Return the (x, y) coordinate for the center point of the cell that contains the specified text.  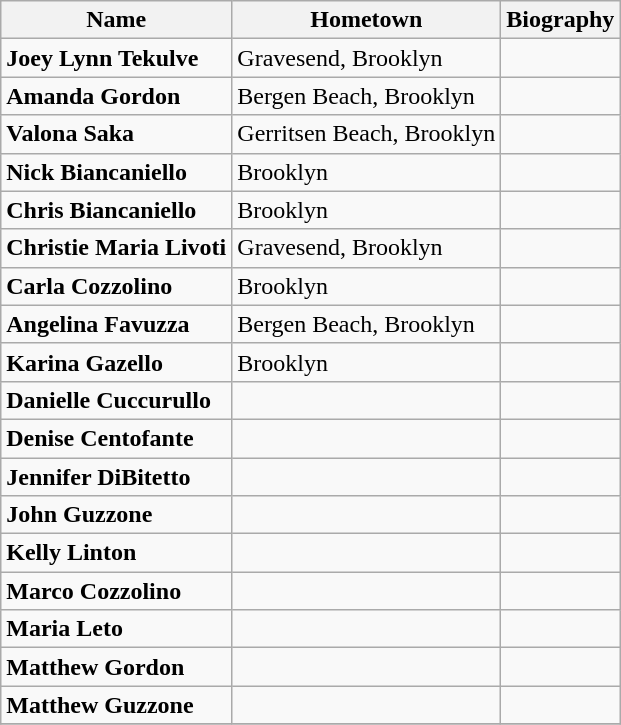
Maria Leto (116, 629)
Angelina Favuzza (116, 324)
Nick Biancaniello (116, 172)
Chris Biancaniello (116, 210)
Carla Cozzolino (116, 286)
Danielle Cuccurullo (116, 400)
Jennifer DiBitetto (116, 477)
Denise Centofante (116, 438)
Amanda Gordon (116, 96)
Biography (560, 20)
Name (116, 20)
Kelly Linton (116, 553)
John Guzzone (116, 515)
Valona Saka (116, 134)
Christie Maria Livoti (116, 248)
Matthew Guzzone (116, 705)
Marco Cozzolino (116, 591)
Hometown (366, 20)
Matthew Gordon (116, 667)
Joey Lynn Tekulve (116, 58)
Gerritsen Beach, Brooklyn (366, 134)
Karina Gazello (116, 362)
